Find where the given text appears and provide that cell's center as (X, Y) coordinate. 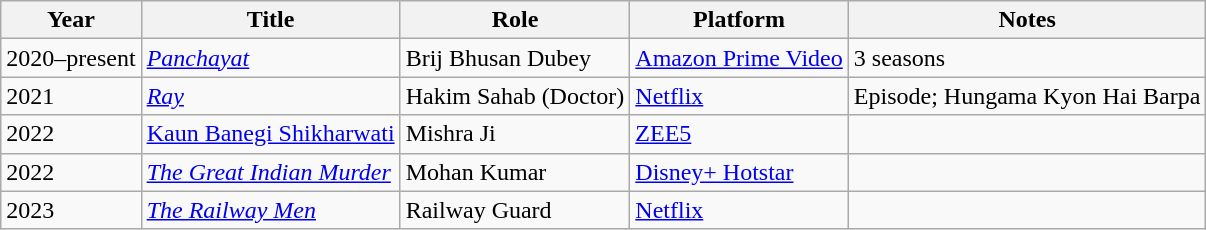
Mohan Kumar (515, 172)
Hakim Sahab (Doctor) (515, 96)
3 seasons (1027, 58)
Mishra Ji (515, 134)
2020–present (71, 58)
Episode; Hungama Kyon Hai Barpa (1027, 96)
Amazon Prime Video (739, 58)
2023 (71, 210)
Platform (739, 20)
Ray (270, 96)
Brij Bhusan Dubey (515, 58)
Role (515, 20)
2021 (71, 96)
The Railway Men (270, 210)
Railway Guard (515, 210)
Year (71, 20)
Panchayat (270, 58)
The Great Indian Murder (270, 172)
Kaun Banegi Shikharwati (270, 134)
Title (270, 20)
ZEE5 (739, 134)
Disney+ Hotstar (739, 172)
Notes (1027, 20)
